Identify which cell holds the provided text, then report its [x, y] central coordinate. 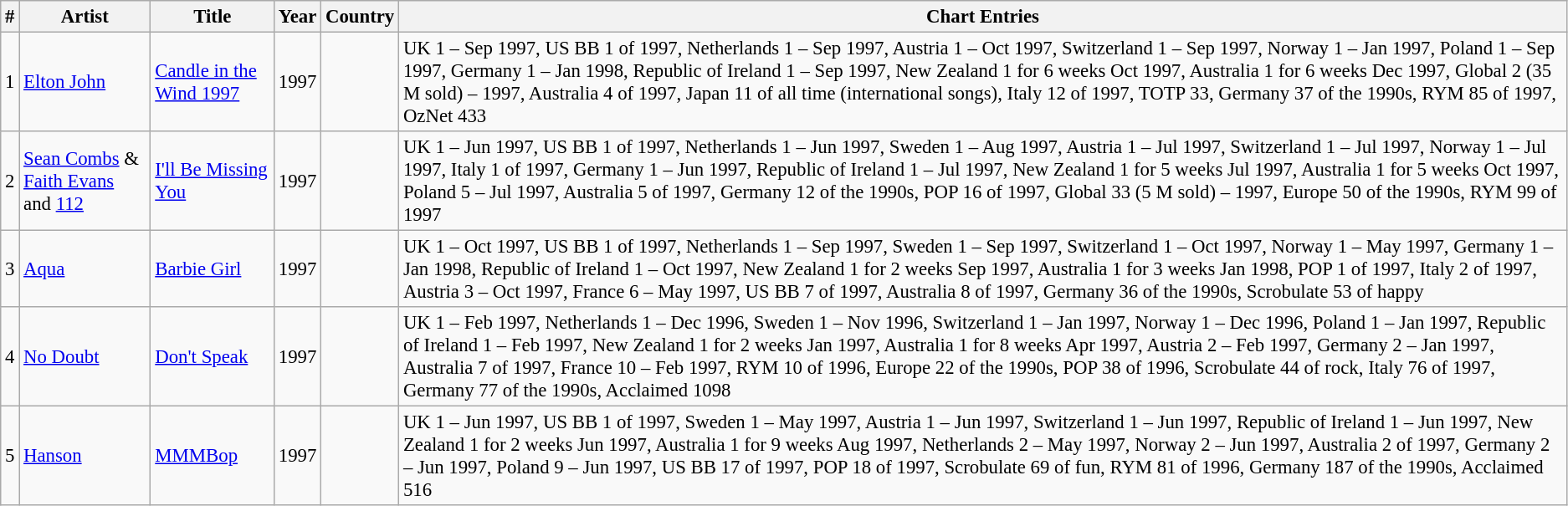
Hanson [85, 457]
4 [10, 356]
MMMBop [213, 457]
Candle in the Wind 1997 [213, 82]
Barbie Girl [213, 269]
I'll Be Missing You [213, 181]
3 [10, 269]
Don't Speak [213, 356]
Country [360, 17]
Elton John [85, 82]
Title [213, 17]
2 [10, 181]
Aqua [85, 269]
5 [10, 457]
# [10, 17]
Artist [85, 17]
No Doubt [85, 356]
1 [10, 82]
Sean Combs & Faith Evans and 112 [85, 181]
Year [298, 17]
Chart Entries [983, 17]
